Detect which cell encompasses the target text, then output its [X, Y] center coordinate. 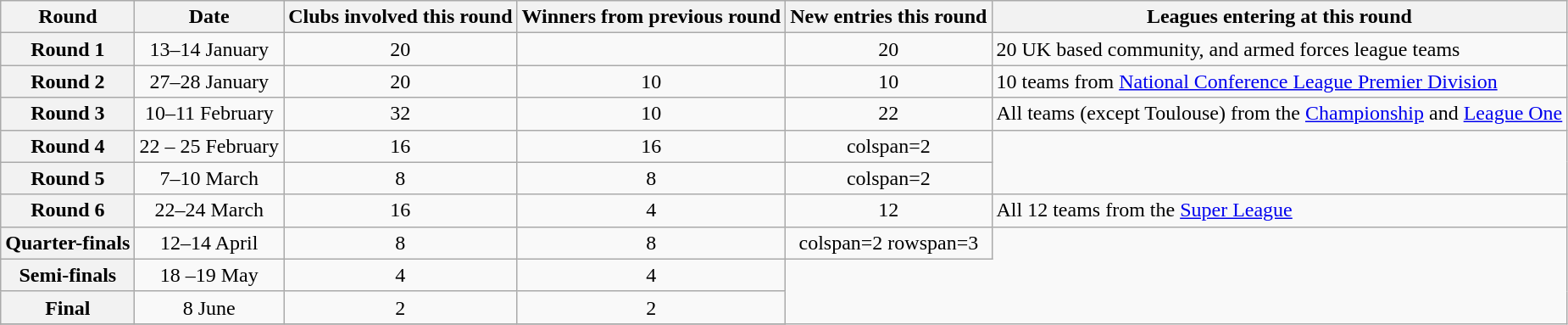
Date [209, 17]
Round 6 [68, 210]
12–14 April [209, 243]
colspan=2 rowspan=3 [888, 243]
Semi-finals [68, 275]
Round 2 [68, 81]
Round [68, 17]
10 teams from National Conference League Premier Division [1280, 81]
27–28 January [209, 81]
Quarter-finals [68, 243]
Leagues entering at this round [1280, 17]
7–10 March [209, 178]
Final [68, 307]
All 12 teams from the Super League [1280, 210]
12 [888, 210]
10–11 February [209, 114]
22 [888, 114]
32 [400, 114]
20 UK based community, and armed forces league teams [1280, 49]
22 – 25 February [209, 146]
13–14 January [209, 49]
8 June [209, 307]
22–24 March [209, 210]
Round 5 [68, 178]
All teams (except Toulouse) from the Championship and League One [1280, 114]
Winners from previous round [651, 17]
Round 1 [68, 49]
Round 4 [68, 146]
Round 3 [68, 114]
18 –19 May [209, 275]
New entries this round [888, 17]
Clubs involved this round [400, 17]
